Extract the (x, y) coordinate from the center of the cell holding the provided text.  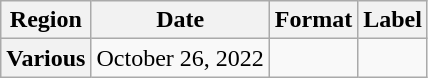
Label (393, 20)
Format (313, 20)
Various (46, 58)
Date (180, 20)
Region (46, 20)
October 26, 2022 (180, 58)
